Find where the given text appears and provide that cell's center as [x, y] coordinate. 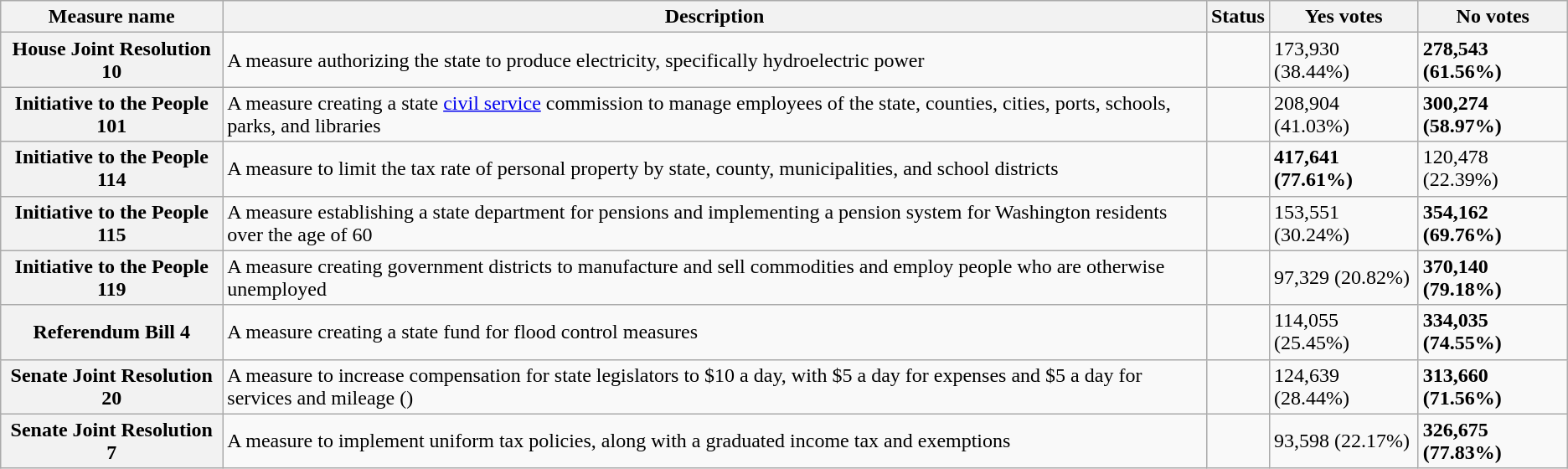
Initiative to the People 114 [112, 169]
313,660 (71.56%) [1493, 387]
Senate Joint Resolution 20 [112, 387]
Description [715, 17]
Yes votes [1344, 17]
173,930 (38.44%) [1344, 60]
Initiative to the People 101 [112, 114]
417,641 (77.61%) [1344, 169]
Measure name [112, 17]
A measure creating a state civil service commission to manage employees of the state, counties, cities, ports, schools, parks, and libraries [715, 114]
208,904 (41.03%) [1344, 114]
House Joint Resolution 10 [112, 60]
153,551 (30.24%) [1344, 223]
326,675 (77.83%) [1493, 441]
93,598 (22.17%) [1344, 441]
278,543 (61.56%) [1493, 60]
Referendum Bill 4 [112, 332]
A measure to implement uniform tax policies, along with a graduated income tax and exemptions [715, 441]
A measure establishing a state department for pensions and implementing a pension system for Washington residents over the age of 60 [715, 223]
A measure creating government districts to manufacture and sell commodities and employ people who are otherwise unemployed [715, 278]
120,478 (22.39%) [1493, 169]
A measure to increase compensation for state legislators to $10 a day, with $5 a day for expenses and $5 a day for services and mileage () [715, 387]
No votes [1493, 17]
A measure to limit the tax rate of personal property by state, county, municipalities, and school districts [715, 169]
370,140 (79.18%) [1493, 278]
Initiative to the People 119 [112, 278]
Status [1238, 17]
97,329 (20.82%) [1344, 278]
A measure creating a state fund for flood control measures [715, 332]
354,162 (69.76%) [1493, 223]
Senate Joint Resolution 7 [112, 441]
300,274 (58.97%) [1493, 114]
124,639 (28.44%) [1344, 387]
A measure authorizing the state to produce electricity, specifically hydroelectric power [715, 60]
Initiative to the People 115 [112, 223]
114,055 (25.45%) [1344, 332]
334,035 (74.55%) [1493, 332]
